Output the [x, y] coordinate of the center of the cell containing the given text.  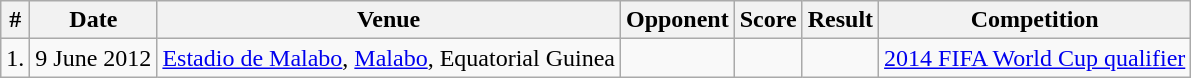
Venue [389, 20]
Date [94, 20]
2014 FIFA World Cup qualifier [1035, 58]
# [16, 20]
Opponent [677, 20]
1. [16, 58]
Estadio de Malabo, Malabo, Equatorial Guinea [389, 58]
Result [840, 20]
Score [768, 20]
9 June 2012 [94, 58]
Competition [1035, 20]
